Search for the cell housing the specified text and yield its [X, Y] center coordinate. 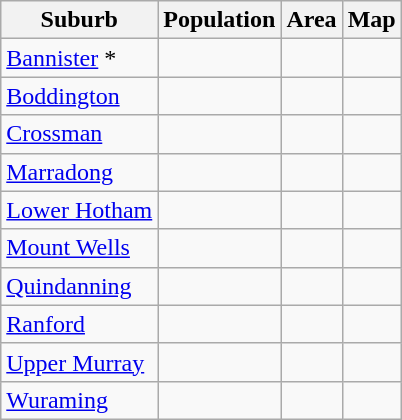
Marradong [80, 172]
Ranford [80, 324]
Bannister * [80, 58]
Wuraming [80, 400]
Upper Murray [80, 362]
Map [372, 20]
Population [220, 20]
Quindanning [80, 286]
Suburb [80, 20]
Boddington [80, 96]
Mount Wells [80, 248]
Crossman [80, 134]
Area [312, 20]
Lower Hotham [80, 210]
